Provide the (x, y) coordinate of the cell's center where the given text is located.  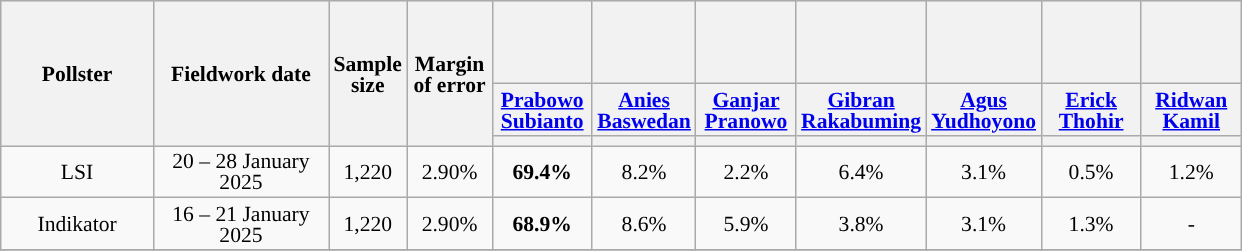
Ridwan Kamil (1191, 110)
2.2% (746, 172)
1.3% (1091, 224)
0.5% (1091, 172)
Margin of error (450, 74)
16 – 21 January 2025 (240, 224)
Gibran Rakabuming (861, 110)
8.2% (644, 172)
- (1191, 224)
LSI (78, 172)
Pollster (78, 74)
5.9% (746, 224)
6.4% (861, 172)
3.8% (861, 224)
Sample size (367, 74)
Prabowo Subianto (542, 110)
Agus Yudhoyono (984, 110)
Erick Thohir (1091, 110)
Ganjar Pranowo (746, 110)
8.6% (644, 224)
68.9% (542, 224)
Anies Baswedan (644, 110)
69.4% (542, 172)
Fieldwork date (240, 74)
20 – 28 January 2025 (240, 172)
Indikator (78, 224)
1.2% (1191, 172)
